Provide the [x, y] coordinate of the cell's center where the given text is located.  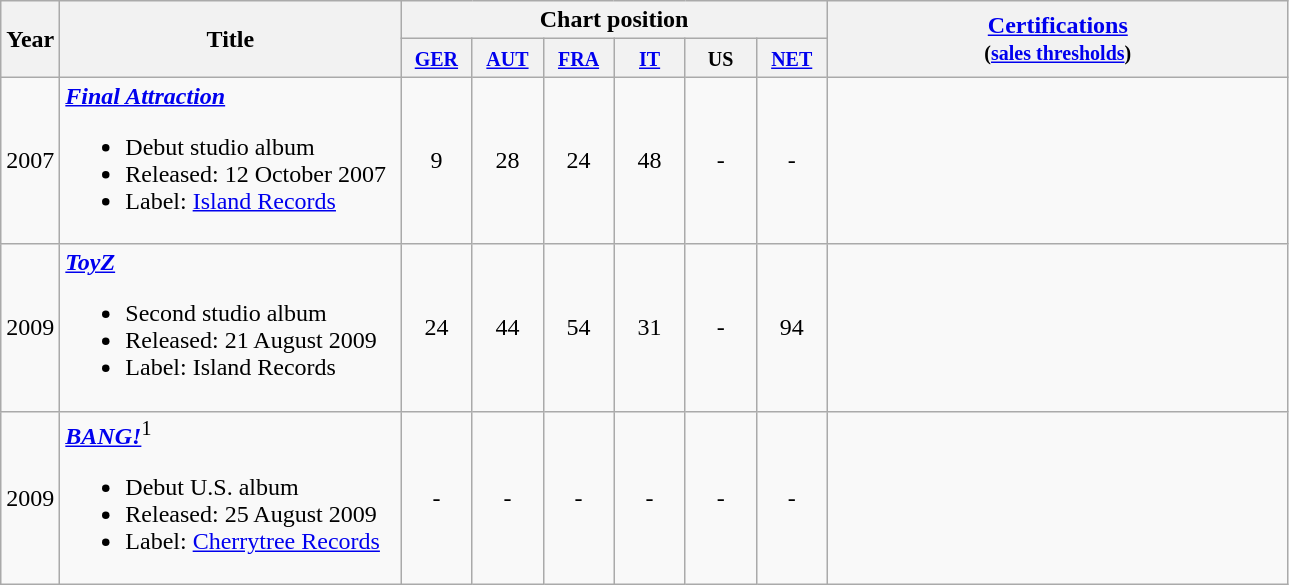
Year [30, 39]
Certifications(sales thresholds) [1058, 39]
NET [792, 58]
54 [578, 328]
US [720, 58]
Final AttractionDebut studio albumReleased: 12 October 2007Label: Island Records [230, 160]
BANG!1Debut U.S. albumReleased: 25 August 2009Label: Cherrytree Records [230, 498]
IT [650, 58]
GER [436, 58]
48 [650, 160]
31 [650, 328]
Title [230, 39]
FRA [578, 58]
9 [436, 160]
2007 [30, 160]
AUT [508, 58]
Chart position [614, 20]
44 [508, 328]
94 [792, 328]
28 [508, 160]
ToyZSecond studio albumReleased: 21 August 2009Label: Island Records [230, 328]
